For the text-containing cell, return its midpoint in [x, y] coordinate format. 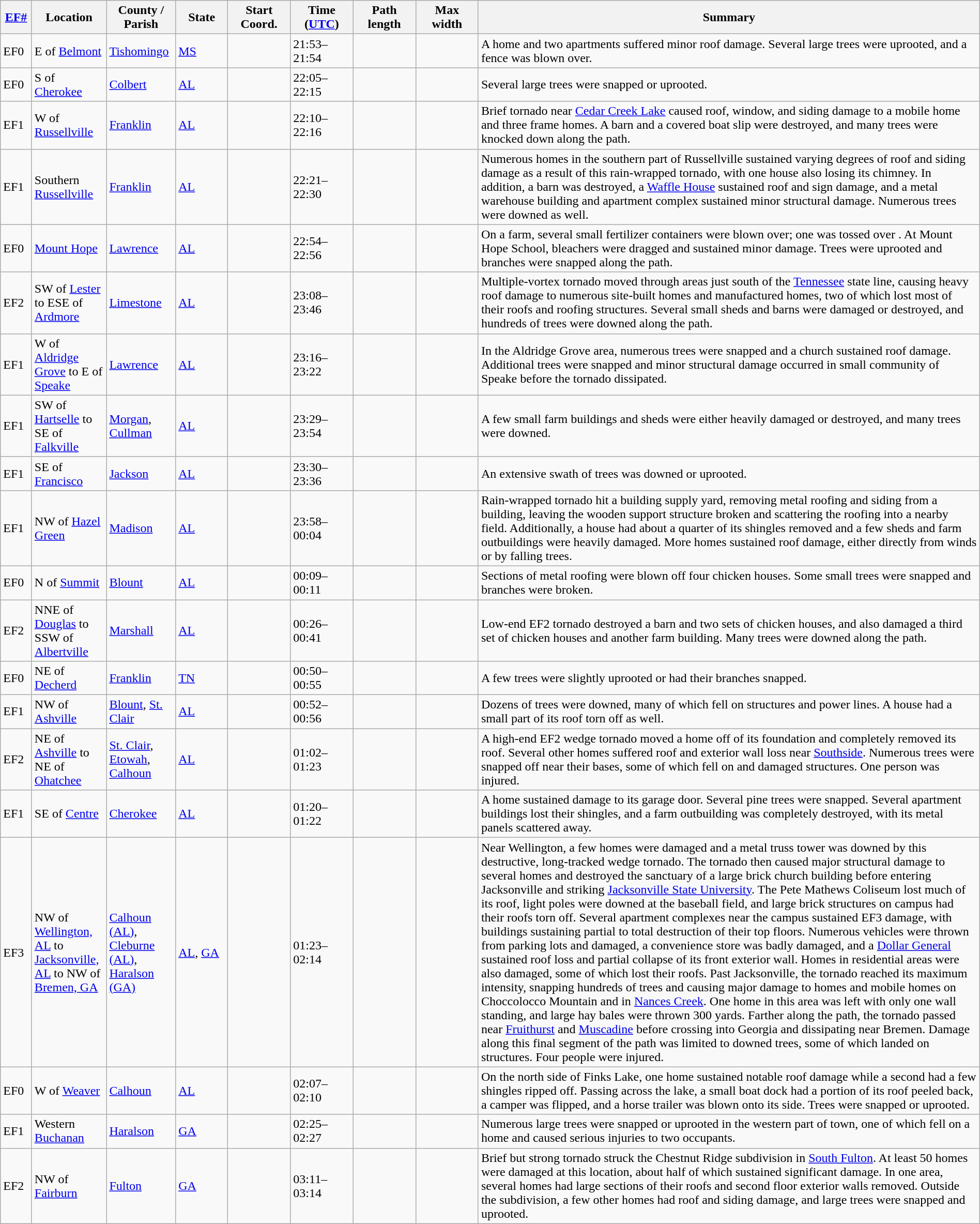
A few trees were slightly uprooted or had their branches snapped. [729, 678]
E of Belmont [69, 51]
State [202, 18]
Blount [141, 582]
23:58–00:04 [321, 528]
AL, GA [202, 953]
03:11–03:14 [321, 1186]
Calhoun (AL), Cleburne (AL), Haralson (GA) [141, 953]
N of Summit [69, 582]
02:07–02:10 [321, 1091]
A home and two apartments suffered minor roof damage. Several large trees were uprooted, and a fence was blown over. [729, 51]
22:05–22:15 [321, 85]
EF3 [17, 953]
02:25–02:27 [321, 1131]
23:29–23:54 [321, 426]
S of Cherokee [69, 85]
22:21–22:30 [321, 187]
Limestone [141, 303]
NW of Wellington, AL to Jacksonville, AL to NW of Bremen, GA [69, 953]
Summary [729, 18]
00:52–00:56 [321, 712]
Blount, St. Clair [141, 712]
Several large trees were snapped or uprooted. [729, 85]
SW of Lester to ESE of Ardmore [69, 303]
Sections of metal roofing were blown off four chicken houses. Some small trees were snapped and branches were broken. [729, 582]
21:53–21:54 [321, 51]
SW of Hartselle to SE of Falkville [69, 426]
00:26–00:41 [321, 631]
Mount Hope [69, 248]
Western Buchanan [69, 1131]
23:30–23:36 [321, 474]
Jackson [141, 474]
NW of Ashville [69, 712]
County / Parish [141, 18]
Haralson [141, 1131]
Fulton [141, 1186]
W of Russellville [69, 125]
Marshall [141, 631]
Start Coord. [259, 18]
23:08–23:46 [321, 303]
Path length [385, 18]
00:50–00:55 [321, 678]
22:10–22:16 [321, 125]
NE of Decherd [69, 678]
Location [69, 18]
W of Aldridge Grove to E of Speake [69, 364]
Max width [447, 18]
22:54–22:56 [321, 248]
01:20–01:22 [321, 814]
An extensive swath of trees was downed or uprooted. [729, 474]
23:16–23:22 [321, 364]
NE of Ashville to NE of Ohatchee [69, 759]
01:23–02:14 [321, 953]
Cherokee [141, 814]
St. Clair, Etowah, Calhoun [141, 759]
MS [202, 51]
Colbert [141, 85]
Calhoun [141, 1091]
EF# [17, 18]
Southern Russellville [69, 187]
01:02–01:23 [321, 759]
Numerous large trees were snapped or uprooted in the western part of town, one of which fell on a home and caused serious injuries to two occupants. [729, 1131]
00:09–00:11 [321, 582]
A few small farm buildings and sheds were either heavily damaged or destroyed, and many trees were downed. [729, 426]
Madison [141, 528]
W of Weaver [69, 1091]
TN [202, 678]
NNE of Douglas to SSW of Albertville [69, 631]
NW of Hazel Green [69, 528]
Time (UTC) [321, 18]
Morgan, Cullman [141, 426]
SE of Centre [69, 814]
Tishomingo [141, 51]
NW of Fairburn [69, 1186]
Dozens of trees were downed, many of which fell on structures and power lines. A house had a small part of its roof torn off as well. [729, 712]
SE of Francisco [69, 474]
